Pinpoint the cell where the given text exists, returning its (X, Y) midpoint coordinate. 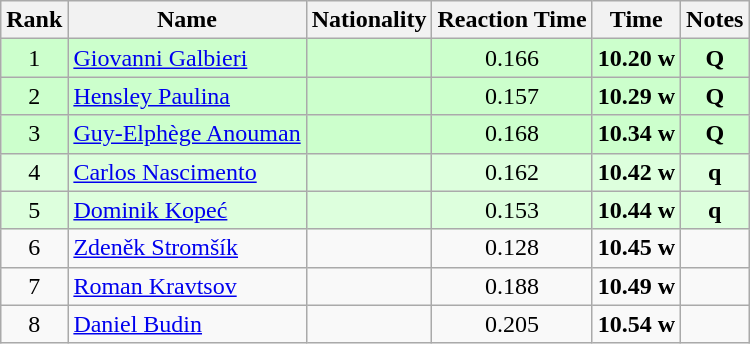
Carlos Nascimento (187, 172)
Time (636, 20)
0.205 (512, 324)
0.153 (512, 210)
8 (34, 324)
10.20 w (636, 58)
Notes (715, 20)
10.49 w (636, 286)
Zdeněk Stromšík (187, 248)
Giovanni Galbieri (187, 58)
3 (34, 134)
0.168 (512, 134)
0.128 (512, 248)
0.166 (512, 58)
Roman Kravtsov (187, 286)
10.42 w (636, 172)
5 (34, 210)
Name (187, 20)
10.34 w (636, 134)
10.29 w (636, 96)
2 (34, 96)
Dominik Kopeć (187, 210)
10.44 w (636, 210)
Daniel Budin (187, 324)
6 (34, 248)
4 (34, 172)
Guy-Elphège Anouman (187, 134)
0.162 (512, 172)
10.45 w (636, 248)
Reaction Time (512, 20)
Nationality (369, 20)
1 (34, 58)
Hensley Paulina (187, 96)
7 (34, 286)
0.157 (512, 96)
Rank (34, 20)
0.188 (512, 286)
10.54 w (636, 324)
